Find where the given text appears and provide that cell's center as [x, y] coordinate. 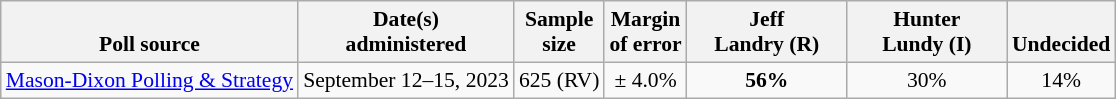
625 (RV) [560, 80]
Samplesize [560, 32]
14% [1061, 80]
HunterLundy (I) [927, 32]
Date(s)administered [406, 32]
Marginof error [645, 32]
Poll source [150, 32]
Mason-Dixon Polling & Strategy [150, 80]
56% [767, 80]
September 12–15, 2023 [406, 80]
30% [927, 80]
JeffLandry (R) [767, 32]
Undecided [1061, 32]
± 4.0% [645, 80]
